From the cell containing the given text, extract its center point as (x, y) coordinate. 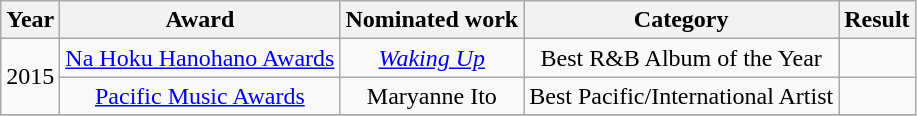
Best Pacific/International Artist (682, 96)
Result (877, 20)
Category (682, 20)
Year (30, 20)
Waking Up (432, 58)
Maryanne Ito (432, 96)
Na Hoku Hanohano Awards (200, 58)
Pacific Music Awards (200, 96)
2015 (30, 77)
Award (200, 20)
Nominated work (432, 20)
Best R&B Album of the Year (682, 58)
